Detect which cell encompasses the target text, then output its [x, y] center coordinate. 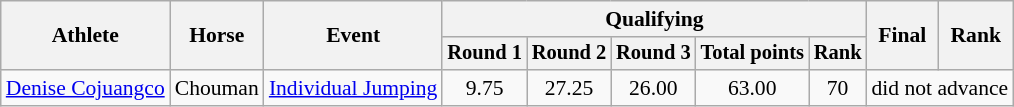
Round 1 [484, 54]
Horse [217, 36]
did not advance [940, 88]
27.25 [569, 88]
63.00 [752, 88]
Round 2 [569, 54]
Chouman [217, 88]
Athlete [86, 36]
Total points [752, 54]
Final [902, 36]
Qualifying [654, 19]
Round 3 [653, 54]
Event [354, 36]
9.75 [484, 88]
26.00 [653, 88]
Individual Jumping [354, 88]
Denise Cojuangco [86, 88]
70 [838, 88]
